Detect which cell encompasses the target text, then output its [X, Y] center coordinate. 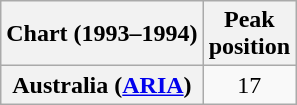
Australia (ARIA) [102, 85]
17 [249, 85]
Chart (1993–1994) [102, 34]
Peakposition [249, 34]
